Determine the [X, Y] coordinate at the center of the cell enclosing the given text.  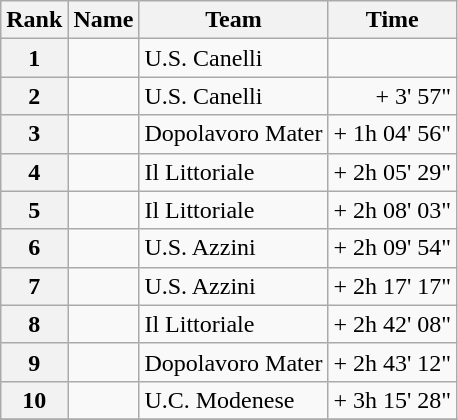
+ 2h 09' 54" [392, 248]
9 [34, 362]
+ 2h 42' 08" [392, 324]
2 [34, 96]
1 [34, 58]
6 [34, 248]
+ 2h 05' 29" [392, 172]
4 [34, 172]
3 [34, 134]
+ 3h 15' 28" [392, 400]
+ 2h 17' 17" [392, 286]
10 [34, 400]
Time [392, 20]
U.C. Modenese [234, 400]
8 [34, 324]
+ 3' 57" [392, 96]
+ 1h 04' 56" [392, 134]
Rank [34, 20]
5 [34, 210]
+ 2h 43' 12" [392, 362]
Name [104, 20]
Team [234, 20]
+ 2h 08' 03" [392, 210]
7 [34, 286]
